Scan for the cell matching the given text and deliver its [x, y] coordinate at center. 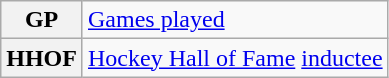
Hockey Hall of Fame inductee [235, 58]
HHOF [42, 58]
Games played [235, 20]
GP [42, 20]
